Search for the cell housing the specified text and yield its (X, Y) center coordinate. 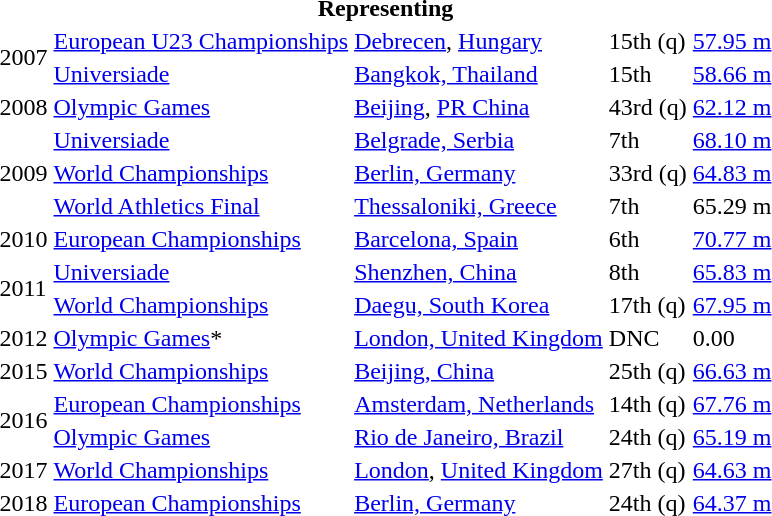
Thessaloniki, Greece (479, 206)
27th (q) (648, 470)
Rio de Janeiro, Brazil (479, 437)
33rd (q) (648, 173)
24th (q) (648, 437)
Debrecen, Hungary (479, 41)
14th (q) (648, 404)
Belgrade, Serbia (479, 140)
Berlin, Germany (479, 173)
15th (648, 74)
Beijing, PR China (479, 107)
6th (648, 239)
Amsterdam, Netherlands (479, 404)
Olympic Games* (201, 338)
15th (q) (648, 41)
Beijing, China (479, 371)
Shenzhen, China (479, 272)
25th (q) (648, 371)
DNC (648, 338)
Daegu, South Korea (479, 305)
43rd (q) (648, 107)
Barcelona, Spain (479, 239)
17th (q) (648, 305)
European U23 Championships (201, 41)
Bangkok, Thailand (479, 74)
8th (648, 272)
World Athletics Final (201, 206)
